Extract the [X, Y] coordinate from the center of the cell holding the provided text.  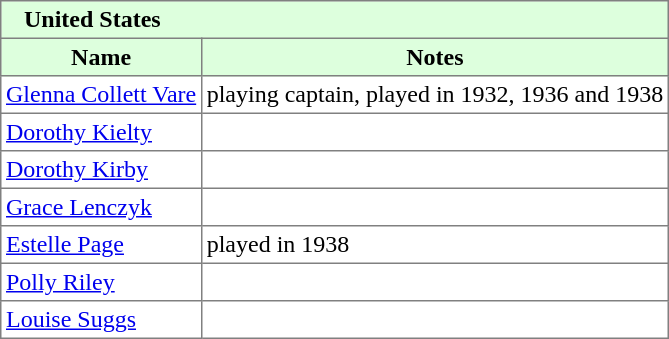
Estelle Page [102, 245]
Glenna Collett Vare [102, 95]
Louise Suggs [102, 320]
Name [102, 57]
Polly Riley [102, 282]
Dorothy Kirby [102, 170]
United States [335, 20]
Dorothy Kielty [102, 132]
Notes [434, 57]
played in 1938 [434, 245]
playing captain, played in 1932, 1936 and 1938 [434, 95]
Grace Lenczyk [102, 207]
